Find where the given text appears and provide that cell's center as [x, y] coordinate. 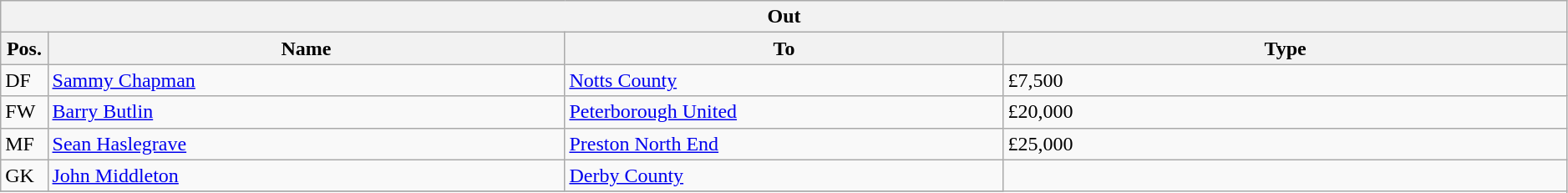
John Middleton [306, 175]
Pos. [24, 48]
Peterborough United [784, 112]
Out [784, 17]
Derby County [784, 175]
FW [24, 112]
Preston North End [784, 144]
Name [306, 48]
Notts County [784, 80]
DF [24, 80]
Sammy Chapman [306, 80]
Sean Haslegrave [306, 144]
To [784, 48]
Barry Butlin [306, 112]
£20,000 [1285, 112]
GK [24, 175]
£25,000 [1285, 144]
MF [24, 144]
Type [1285, 48]
£7,500 [1285, 80]
